Locate the cell with the specified text and output its (x, y) center coordinate. 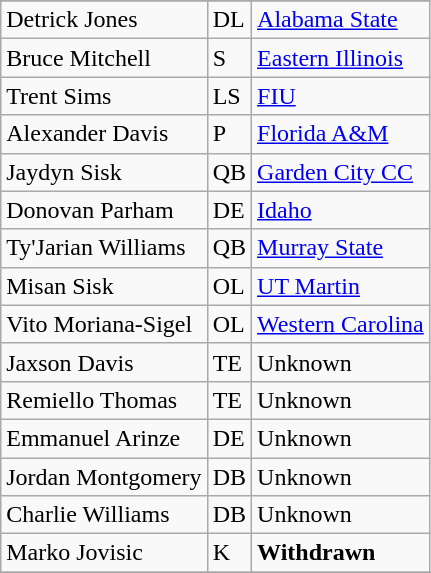
P (229, 134)
Misan Sisk (104, 286)
Bruce Mitchell (104, 58)
Murray State (341, 248)
Emmanuel Arinze (104, 438)
UT Martin (341, 286)
Remiello Thomas (104, 400)
Alexander Davis (104, 134)
LS (229, 96)
Vito Moriana-Sigel (104, 324)
Marko Jovisic (104, 553)
Garden City CC (341, 172)
Ty'Jarian Williams (104, 248)
Florida A&M (341, 134)
Western Carolina (341, 324)
K (229, 553)
Charlie Williams (104, 515)
Alabama State (341, 20)
Donovan Parham (104, 210)
Eastern Illinois (341, 58)
Trent Sims (104, 96)
Idaho (341, 210)
DL (229, 20)
S (229, 58)
Withdrawn (341, 553)
Jaxson Davis (104, 362)
Detrick Jones (104, 20)
Jaydyn Sisk (104, 172)
Jordan Montgomery (104, 477)
FIU (341, 96)
